Locate the cell with the specified text and output its (X, Y) center coordinate. 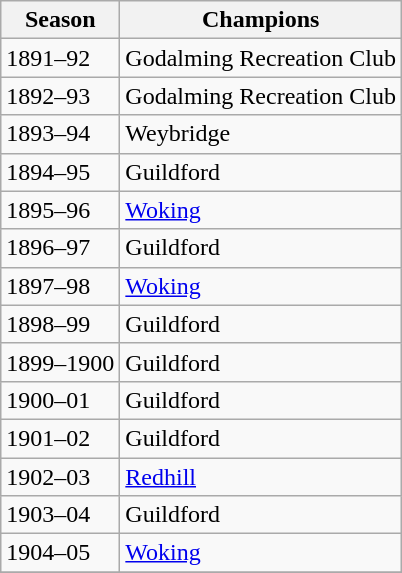
1901–02 (60, 438)
1895–96 (60, 210)
1891–92 (60, 58)
Champions (261, 20)
1893–94 (60, 134)
1894–95 (60, 172)
1900–01 (60, 400)
1896–97 (60, 248)
1902–03 (60, 477)
Redhill (261, 477)
1904–05 (60, 553)
Season (60, 20)
1898–99 (60, 324)
1897–98 (60, 286)
1892–93 (60, 96)
Weybridge (261, 134)
1903–04 (60, 515)
1899–1900 (60, 362)
